Identify which cell holds the provided text, then report its [x, y] central coordinate. 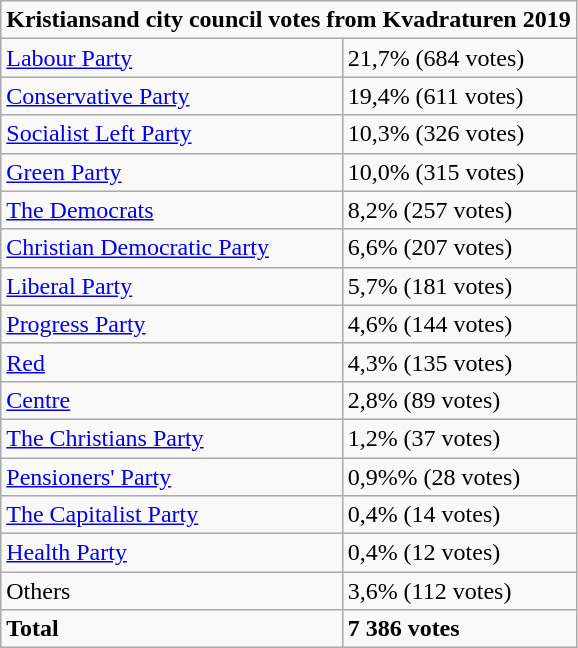
4,3% (135 votes) [459, 362]
Centre [172, 400]
Green Party [172, 172]
Health Party [172, 553]
21,7% (684 votes) [459, 58]
3,6% (112 votes) [459, 591]
Conservative Party [172, 96]
0,9%% (28 votes) [459, 477]
19,4% (611 votes) [459, 96]
5,7% (181 votes) [459, 286]
0,4% (12 votes) [459, 553]
Others [172, 591]
The Christians Party [172, 438]
Progress Party [172, 324]
Labour Party [172, 58]
0,4% (14 votes) [459, 515]
10,3% (326 votes) [459, 134]
Red [172, 362]
Liberal Party [172, 286]
The Capitalist Party [172, 515]
2,8% (89 votes) [459, 400]
1,2% (37 votes) [459, 438]
Socialist Left Party [172, 134]
7 386 votes [459, 629]
4,6% (144 votes) [459, 324]
8,2% (257 votes) [459, 210]
Pensioners' Party [172, 477]
6,6% (207 votes) [459, 248]
The Democrats [172, 210]
Total [172, 629]
10,0% (315 votes) [459, 172]
Kristiansand city council votes from Kvadraturen 2019 [289, 20]
Christian Democratic Party [172, 248]
